Return the (x, y) coordinate for the center point of the cell that contains the specified text.  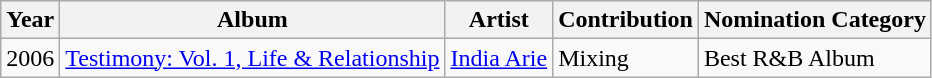
Testimony: Vol. 1, Life & Relationship (252, 58)
Nomination Category (814, 20)
Best R&B Album (814, 58)
Album (252, 20)
India Arie (499, 58)
2006 (30, 58)
Artist (499, 20)
Year (30, 20)
Contribution (626, 20)
Mixing (626, 58)
